Capture the cell that displays the provided text and extract its (x, y) central coordinate. 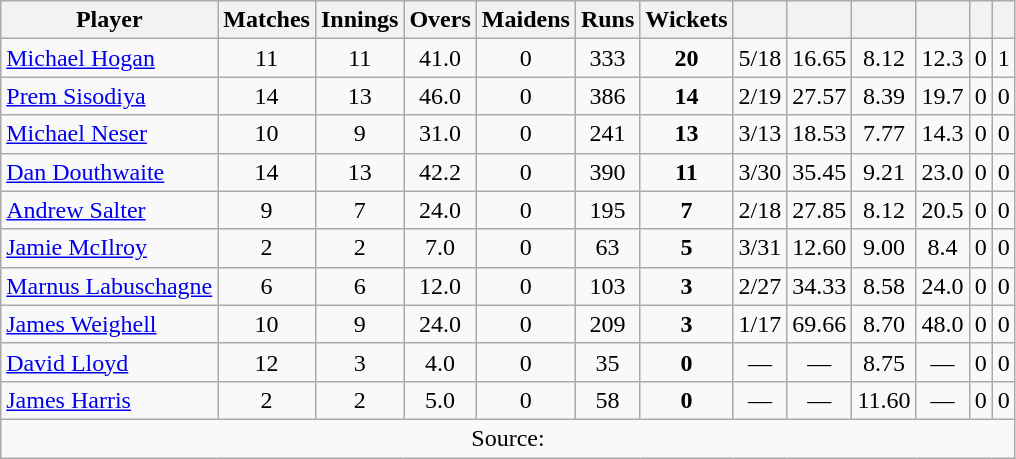
20 (686, 58)
27.85 (820, 210)
James Weighell (110, 324)
7.0 (440, 248)
14.3 (942, 134)
2/19 (760, 96)
Innings (359, 20)
9.00 (884, 248)
63 (607, 248)
Prem Sisodiya (110, 96)
5/18 (760, 58)
2/18 (760, 210)
Source: (508, 438)
18.53 (820, 134)
3/13 (760, 134)
11.60 (884, 400)
8.39 (884, 96)
Matches (267, 20)
34.33 (820, 286)
12.60 (820, 248)
69.66 (820, 324)
9.21 (884, 172)
Player (110, 20)
Michael Hogan (110, 58)
8.70 (884, 324)
58 (607, 400)
5 (686, 248)
3/31 (760, 248)
4.0 (440, 362)
Runs (607, 20)
Overs (440, 20)
35 (607, 362)
35.45 (820, 172)
241 (607, 134)
195 (607, 210)
8.4 (942, 248)
46.0 (440, 96)
42.2 (440, 172)
David Lloyd (110, 362)
390 (607, 172)
3/30 (760, 172)
19.7 (942, 96)
1/17 (760, 324)
Marnus Labuschagne (110, 286)
12.3 (942, 58)
41.0 (440, 58)
386 (607, 96)
27.57 (820, 96)
Andrew Salter (110, 210)
1 (1004, 58)
7.77 (884, 134)
Maidens (526, 20)
209 (607, 324)
8.75 (884, 362)
Jamie McIlroy (110, 248)
103 (607, 286)
8.58 (884, 286)
31.0 (440, 134)
James Harris (110, 400)
23.0 (942, 172)
2/27 (760, 286)
12.0 (440, 286)
333 (607, 58)
Dan Douthwaite (110, 172)
20.5 (942, 210)
16.65 (820, 58)
12 (267, 362)
Wickets (686, 20)
48.0 (942, 324)
Michael Neser (110, 134)
5.0 (440, 400)
